Find where the given text appears and provide that cell's center as [X, Y] coordinate. 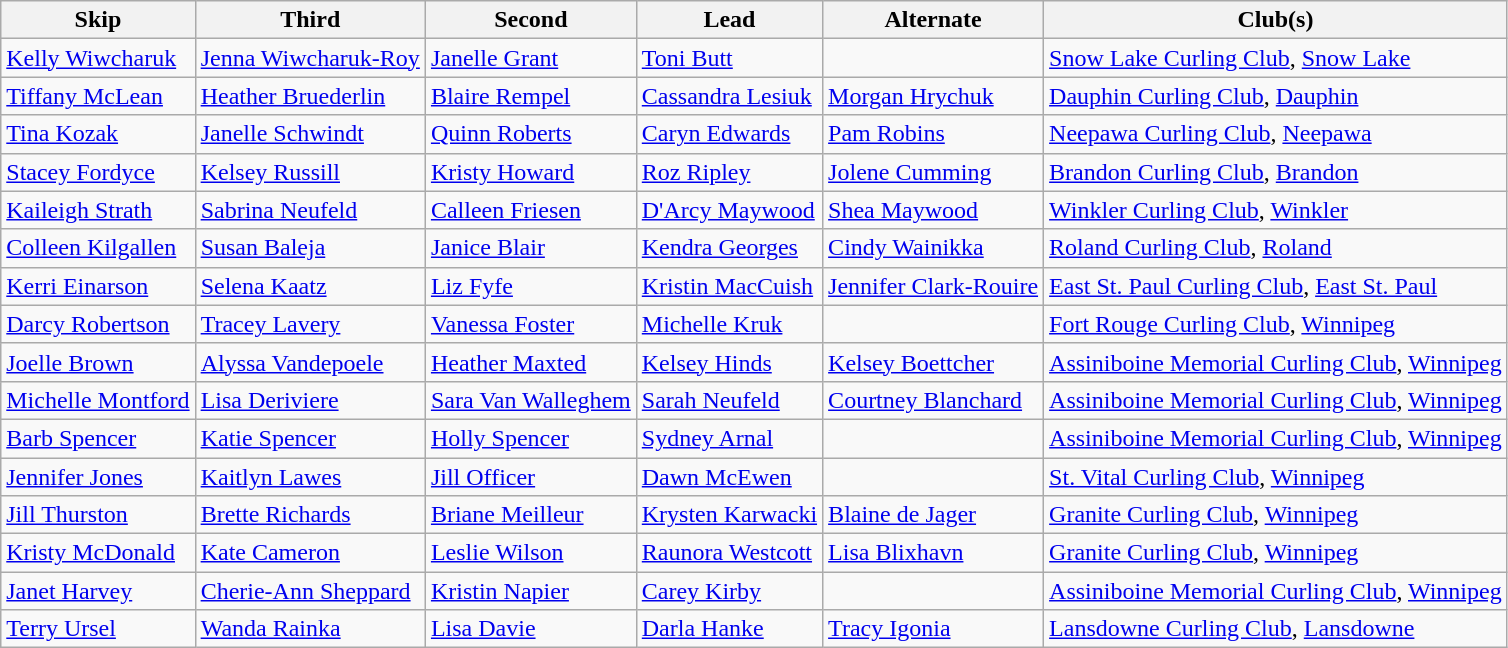
Kendra Georges [729, 248]
Third [310, 20]
Shea Maywood [934, 210]
Second [530, 20]
Wanda Rainka [310, 629]
Kaileigh Strath [98, 210]
Lead [729, 20]
Skip [98, 20]
Tiffany McLean [98, 96]
Jolene Cumming [934, 172]
Lansdowne Curling Club, Lansdowne [1276, 629]
Cherie-Ann Sheppard [310, 591]
Pam Robins [934, 134]
Roz Ripley [729, 172]
Vanessa Foster [530, 324]
Janelle Grant [530, 58]
Tracey Lavery [310, 324]
Tina Kozak [98, 134]
Kate Cameron [310, 553]
St. Vital Curling Club, Winnipeg [1276, 477]
Winkler Curling Club, Winkler [1276, 210]
Quinn Roberts [530, 134]
Lisa Davie [530, 629]
Janice Blair [530, 248]
Jennifer Jones [98, 477]
Alyssa Vandepoele [310, 362]
Katie Spencer [310, 438]
Lisa Blixhavn [934, 553]
Fort Rouge Curling Club, Winnipeg [1276, 324]
East St. Paul Curling Club, East St. Paul [1276, 286]
Toni Butt [729, 58]
Kelly Wiwcharuk [98, 58]
Barb Spencer [98, 438]
Krysten Karwacki [729, 515]
Kelsey Russill [310, 172]
Selena Kaatz [310, 286]
Sydney Arnal [729, 438]
Kaitlyn Lawes [310, 477]
Kristy McDonald [98, 553]
Alternate [934, 20]
Jill Thurston [98, 515]
Joelle Brown [98, 362]
Kerri Einarson [98, 286]
Heather Maxted [530, 362]
Caryn Edwards [729, 134]
Blaire Rempel [530, 96]
D'Arcy Maywood [729, 210]
Club(s) [1276, 20]
Heather Bruederlin [310, 96]
Brette Richards [310, 515]
Neepawa Curling Club, Neepawa [1276, 134]
Briane Meilleur [530, 515]
Leslie Wilson [530, 553]
Janelle Schwindt [310, 134]
Stacey Fordyce [98, 172]
Janet Harvey [98, 591]
Dauphin Curling Club, Dauphin [1276, 96]
Tracy Igonia [934, 629]
Michelle Montford [98, 400]
Roland Curling Club, Roland [1276, 248]
Lisa Deriviere [310, 400]
Brandon Curling Club, Brandon [1276, 172]
Darla Hanke [729, 629]
Jennifer Clark-Rouire [934, 286]
Kristin Napier [530, 591]
Kristy Howard [530, 172]
Carey Kirby [729, 591]
Darcy Robertson [98, 324]
Cindy Wainikka [934, 248]
Michelle Kruk [729, 324]
Sara Van Walleghem [530, 400]
Cassandra Lesiuk [729, 96]
Kristin MacCuish [729, 286]
Kelsey Hinds [729, 362]
Kelsey Boettcher [934, 362]
Colleen Kilgallen [98, 248]
Jill Officer [530, 477]
Sabrina Neufeld [310, 210]
Blaine de Jager [934, 515]
Calleen Friesen [530, 210]
Morgan Hrychuk [934, 96]
Snow Lake Curling Club, Snow Lake [1276, 58]
Liz Fyfe [530, 286]
Terry Ursel [98, 629]
Raunora Westcott [729, 553]
Susan Baleja [310, 248]
Courtney Blanchard [934, 400]
Holly Spencer [530, 438]
Dawn McEwen [729, 477]
Jenna Wiwcharuk-Roy [310, 58]
Sarah Neufeld [729, 400]
